Capture the cell that displays the provided text and extract its [x, y] central coordinate. 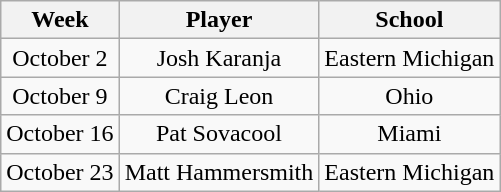
October 16 [60, 134]
Pat Sovacool [219, 134]
October 23 [60, 172]
Josh Karanja [219, 58]
Player [219, 20]
October 2 [60, 58]
Miami [410, 134]
Matt Hammersmith [219, 172]
Ohio [410, 96]
Week [60, 20]
Craig Leon [219, 96]
October 9 [60, 96]
School [410, 20]
